Return the (X, Y) coordinate for the center point of the cell that contains the specified text.  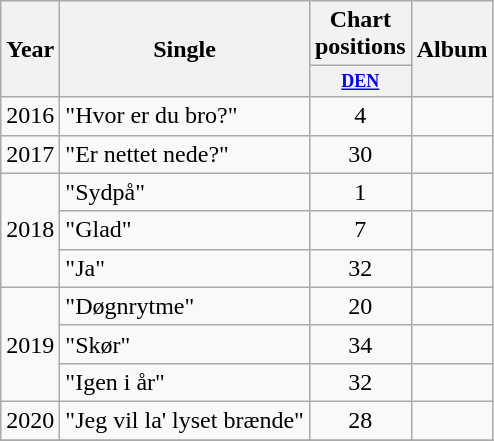
20 (360, 306)
"Hvor er du bro?" (185, 116)
"Sydpå" (185, 192)
"Jeg vil la' lyset brænde" (185, 420)
34 (360, 344)
4 (360, 116)
DEN (360, 82)
"Glad" (185, 230)
Year (30, 49)
2020 (30, 420)
30 (360, 154)
Single (185, 49)
"Døgnrytme" (185, 306)
Chart positions (360, 34)
"Igen i år" (185, 382)
Album (452, 49)
"Er nettet nede?" (185, 154)
2018 (30, 230)
7 (360, 230)
2019 (30, 344)
"Skør" (185, 344)
"Ja" (185, 268)
2017 (30, 154)
1 (360, 192)
28 (360, 420)
2016 (30, 116)
